For the text-containing cell, return its midpoint in [x, y] coordinate format. 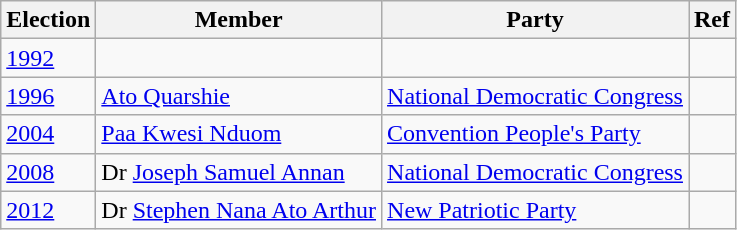
Paa Kwesi Nduom [239, 134]
Election [48, 20]
Member [239, 20]
Dr Stephen Nana Ato Arthur [239, 210]
2004 [48, 134]
2008 [48, 172]
2012 [48, 210]
New Patriotic Party [536, 210]
1996 [48, 96]
Ref [712, 20]
Ato Quarshie [239, 96]
Dr Joseph Samuel Annan [239, 172]
Convention People's Party [536, 134]
Party [536, 20]
1992 [48, 58]
